Detect which cell encompasses the target text, then output its [X, Y] center coordinate. 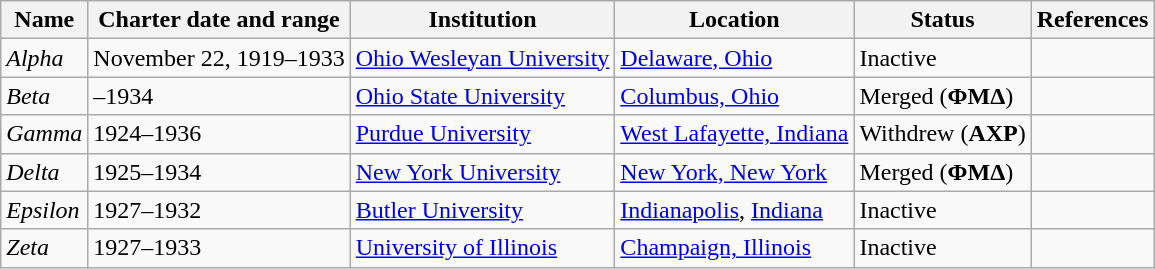
–1934 [219, 96]
Gamma [44, 134]
Alpha [44, 58]
Purdue University [482, 134]
New York, New York [734, 172]
Epsilon [44, 210]
1927–1933 [219, 248]
Institution [482, 20]
1925–1934 [219, 172]
Ohio State University [482, 96]
West Lafayette, Indiana [734, 134]
Indianapolis, Indiana [734, 210]
Champaign, Illinois [734, 248]
November 22, 1919–1933 [219, 58]
Ohio Wesleyan University [482, 58]
1924–1936 [219, 134]
Charter date and range [219, 20]
1927–1932 [219, 210]
Butler University [482, 210]
Beta [44, 96]
Zeta [44, 248]
Location [734, 20]
Status [942, 20]
Withdrew (ΑΧΡ) [942, 134]
References [1092, 20]
University of Illinois [482, 248]
Name [44, 20]
Delta [44, 172]
Delaware, Ohio [734, 58]
New York University [482, 172]
Columbus, Ohio [734, 96]
